Search for the cell housing the specified text and yield its (X, Y) center coordinate. 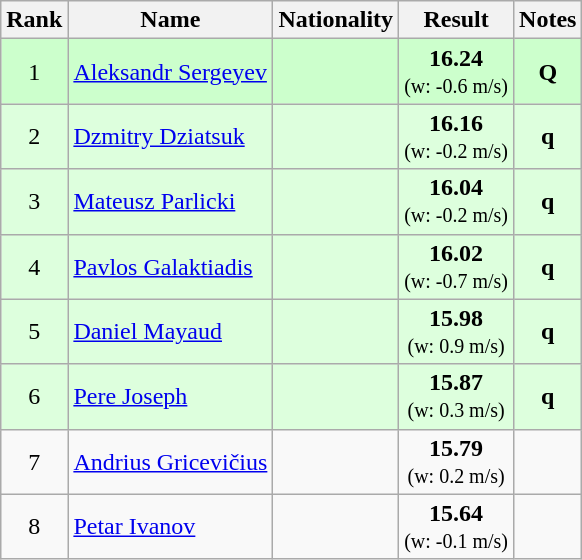
1 (34, 72)
Notes (548, 20)
15.87(w: 0.3 m/s) (456, 396)
6 (34, 396)
Mateusz Parlicki (170, 202)
2 (34, 136)
7 (34, 462)
Nationality (336, 20)
Dzmitry Dziatsuk (170, 136)
15.64(w: -0.1 m/s) (456, 526)
Aleksandr Sergeyev (170, 72)
3 (34, 202)
Rank (34, 20)
Result (456, 20)
15.98(w: 0.9 m/s) (456, 332)
Q (548, 72)
Pavlos Galaktiadis (170, 266)
Andrius Gricevičius (170, 462)
Pere Joseph (170, 396)
4 (34, 266)
8 (34, 526)
Petar Ivanov (170, 526)
16.04(w: -0.2 m/s) (456, 202)
Name (170, 20)
15.79(w: 0.2 m/s) (456, 462)
5 (34, 332)
16.24(w: -0.6 m/s) (456, 72)
16.02(w: -0.7 m/s) (456, 266)
Daniel Mayaud (170, 332)
16.16(w: -0.2 m/s) (456, 136)
